Scan for the cell matching the given text and deliver its (X, Y) coordinate at center. 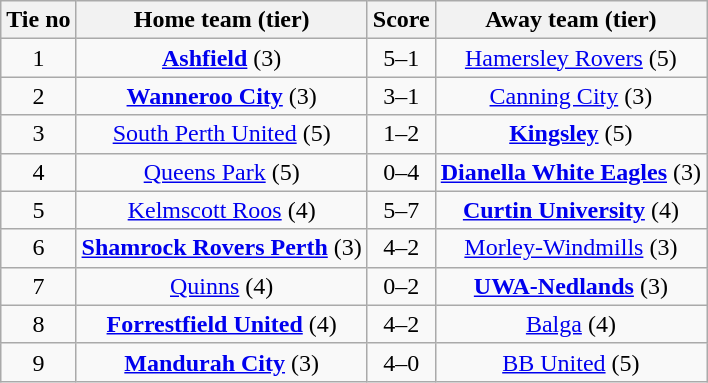
7 (38, 286)
Kelmscott Roos (4) (222, 210)
0–4 (401, 172)
6 (38, 248)
Morley-Windmills (3) (570, 248)
Tie no (38, 20)
3 (38, 134)
3–1 (401, 96)
Curtin University (4) (570, 210)
Ashfield (3) (222, 58)
1 (38, 58)
5–7 (401, 210)
Kingsley (5) (570, 134)
2 (38, 96)
0–2 (401, 286)
Forrestfield United (4) (222, 324)
South Perth United (5) (222, 134)
8 (38, 324)
Quinns (4) (222, 286)
UWA-Nedlands (3) (570, 286)
Dianella White Eagles (3) (570, 172)
1–2 (401, 134)
Queens Park (5) (222, 172)
5 (38, 210)
Home team (tier) (222, 20)
Canning City (3) (570, 96)
Mandurah City (3) (222, 362)
Hamersley Rovers (5) (570, 58)
4 (38, 172)
Balga (4) (570, 324)
9 (38, 362)
4–0 (401, 362)
Wanneroo City (3) (222, 96)
BB United (5) (570, 362)
Away team (tier) (570, 20)
5–1 (401, 58)
Score (401, 20)
Shamrock Rovers Perth (3) (222, 248)
